Pinpoint the cell where the given text exists, returning its [X, Y] midpoint coordinate. 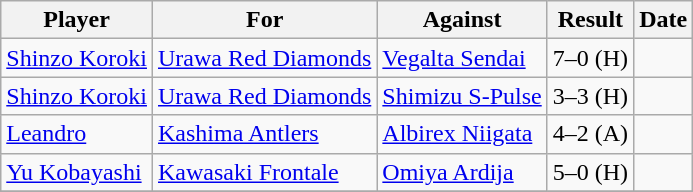
Leandro [77, 134]
4–2 (A) [590, 134]
Date [664, 20]
Against [462, 20]
Vegalta Sendai [462, 58]
Omiya Ardija [462, 172]
3–3 (H) [590, 96]
Result [590, 20]
Shimizu S-Pulse [462, 96]
7–0 (H) [590, 58]
Yu Kobayashi [77, 172]
Player [77, 20]
Kashima Antlers [264, 134]
Albirex Niigata [462, 134]
Kawasaki Frontale [264, 172]
5–0 (H) [590, 172]
For [264, 20]
